Return [X, Y] of the center of cell containing provided text 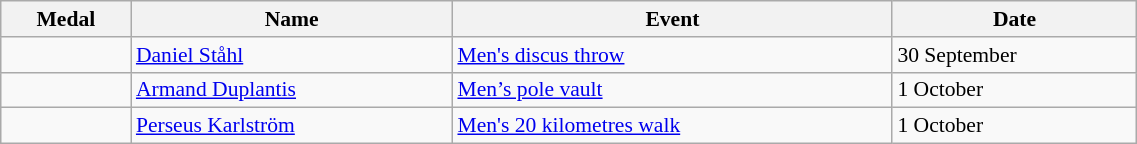
Medal [66, 19]
Event [672, 19]
Name [292, 19]
Men's 20 kilometres walk [672, 126]
Men's discus throw [672, 55]
Men’s pole vault [672, 90]
30 September [1014, 55]
Daniel Ståhl [292, 55]
Date [1014, 19]
Perseus Karlström [292, 126]
Armand Duplantis [292, 90]
